For the text-containing cell, return its midpoint in [X, Y] coordinate format. 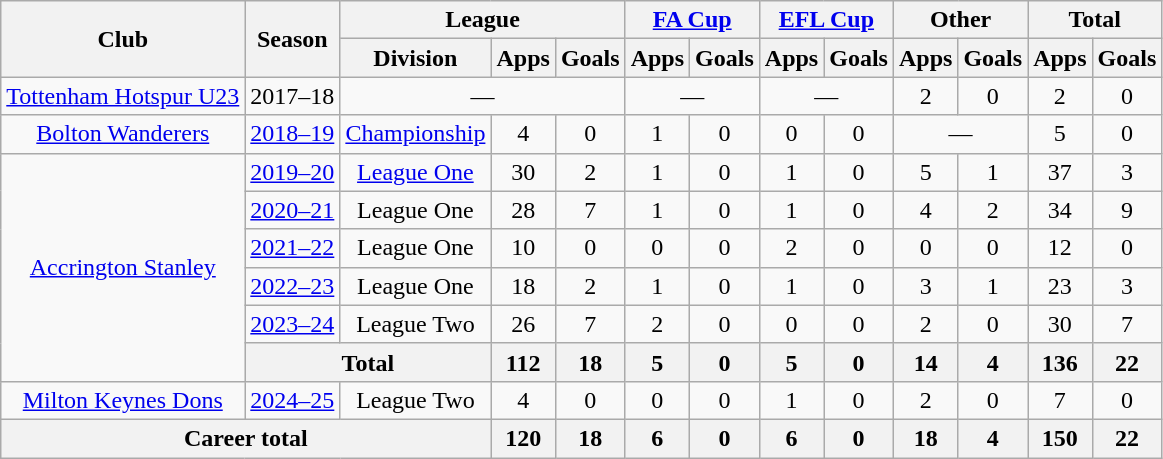
37 [1060, 172]
2018–19 [292, 134]
12 [1060, 248]
League [482, 20]
2021–22 [292, 248]
2024–25 [292, 400]
28 [523, 210]
10 [523, 248]
9 [1127, 210]
2022–23 [292, 286]
Club [123, 39]
FA Cup [692, 20]
34 [1060, 210]
EFL Cup [826, 20]
Career total [246, 438]
2020–21 [292, 210]
Division [416, 58]
150 [1060, 438]
26 [523, 324]
Milton Keynes Dons [123, 400]
Season [292, 39]
120 [523, 438]
Bolton Wanderers [123, 134]
23 [1060, 286]
Accrington Stanley [123, 267]
2017–18 [292, 96]
2019–20 [292, 172]
112 [523, 362]
Other [960, 20]
Tottenham Hotspur U23 [123, 96]
136 [1060, 362]
Championship [416, 134]
14 [925, 362]
2023–24 [292, 324]
